For the text-containing cell, return its midpoint in (X, Y) coordinate format. 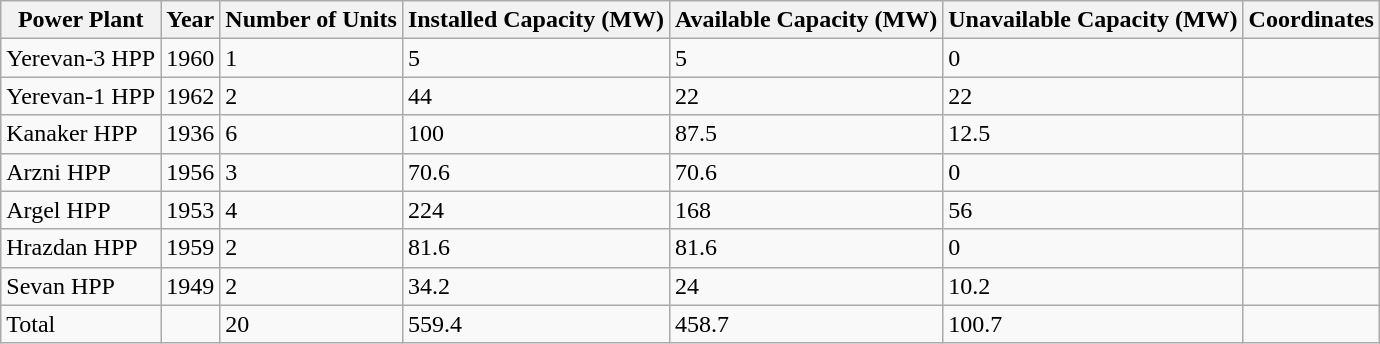
Yerevan-1 HPP (81, 96)
Hrazdan HPP (81, 248)
Total (81, 324)
3 (312, 172)
1949 (190, 286)
Number of Units (312, 20)
4 (312, 210)
168 (806, 210)
Coordinates (1311, 20)
100.7 (1093, 324)
224 (536, 210)
10.2 (1093, 286)
1 (312, 58)
Arzni HPP (81, 172)
1936 (190, 134)
6 (312, 134)
Installed Capacity (MW) (536, 20)
100 (536, 134)
Argel HPP (81, 210)
20 (312, 324)
Yerevan-3 HPP (81, 58)
24 (806, 286)
12.5 (1093, 134)
44 (536, 96)
Unavailable Capacity (MW) (1093, 20)
Year (190, 20)
458.7 (806, 324)
56 (1093, 210)
1956 (190, 172)
Kanaker HPP (81, 134)
Sevan HPP (81, 286)
Available Capacity (MW) (806, 20)
559.4 (536, 324)
1953 (190, 210)
87.5 (806, 134)
1959 (190, 248)
Power Plant (81, 20)
34.2 (536, 286)
1962 (190, 96)
1960 (190, 58)
